Output the [x, y] coordinate of the center of the cell containing the given text.  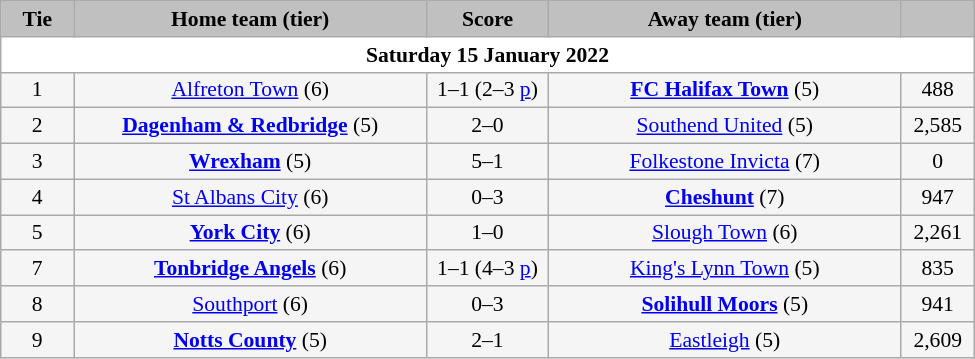
King's Lynn Town (5) [724, 269]
York City (6) [250, 233]
488 [938, 90]
Dagenham & Redbridge (5) [250, 126]
5–1 [488, 162]
7 [38, 269]
2,609 [938, 340]
2,261 [938, 233]
4 [38, 197]
Tonbridge Angels (6) [250, 269]
2 [38, 126]
Notts County (5) [250, 340]
3 [38, 162]
Home team (tier) [250, 19]
2–0 [488, 126]
1 [38, 90]
1–1 (4–3 p) [488, 269]
Alfreton Town (6) [250, 90]
0 [938, 162]
Wrexham (5) [250, 162]
947 [938, 197]
Southend United (5) [724, 126]
FC Halifax Town (5) [724, 90]
Southport (6) [250, 304]
Cheshunt (7) [724, 197]
941 [938, 304]
2–1 [488, 340]
1–0 [488, 233]
Slough Town (6) [724, 233]
St Albans City (6) [250, 197]
835 [938, 269]
8 [38, 304]
Solihull Moors (5) [724, 304]
Folkestone Invicta (7) [724, 162]
9 [38, 340]
1–1 (2–3 p) [488, 90]
Away team (tier) [724, 19]
Tie [38, 19]
Saturday 15 January 2022 [488, 55]
2,585 [938, 126]
5 [38, 233]
Eastleigh (5) [724, 340]
Score [488, 19]
